From the cell containing the given text, extract its center point as [X, Y] coordinate. 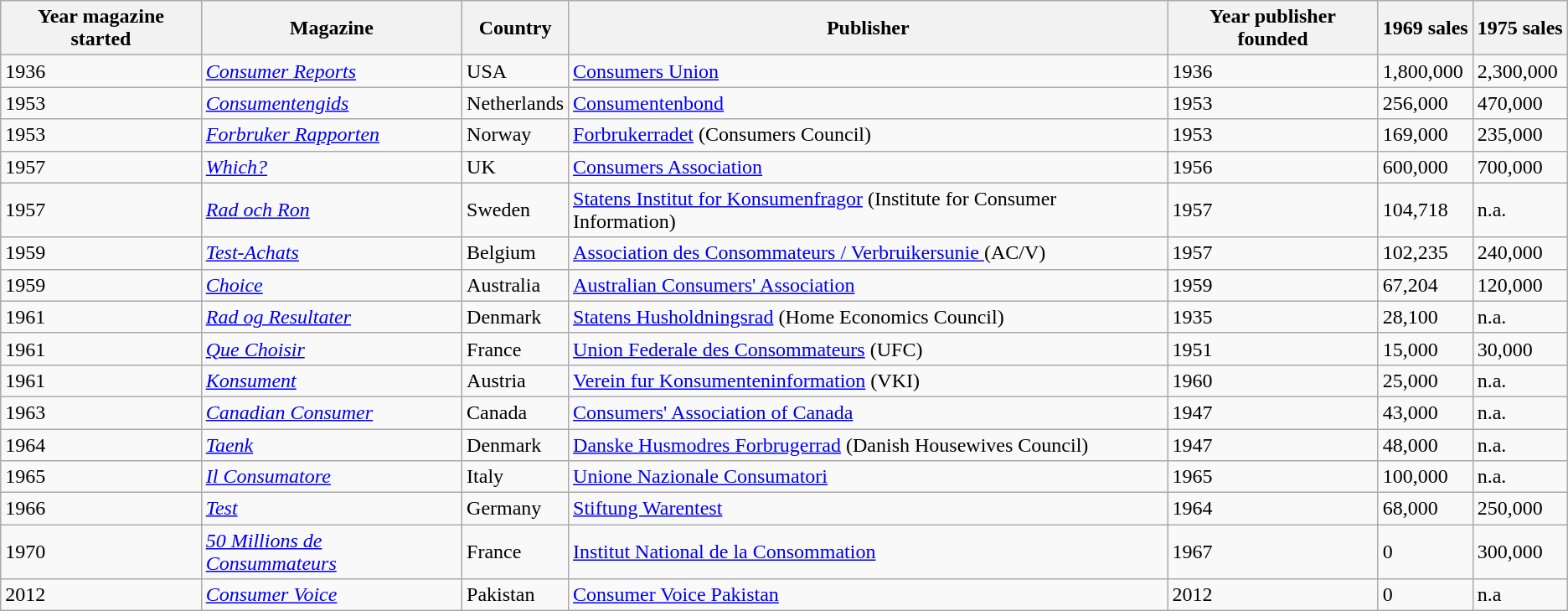
1935 [1273, 317]
25,000 [1426, 381]
235,000 [1519, 135]
Consumer Voice [332, 595]
Australia [516, 285]
Choice [332, 285]
68,000 [1426, 509]
470,000 [1519, 103]
Consumer Voice Pakistan [868, 595]
Consumers Union [868, 71]
Forbrukerradet (Consumers Council) [868, 135]
Danske Husmodres Forbrugerrad (Danish Housewives Council) [868, 445]
1969 sales [1426, 28]
Country [516, 28]
Forbruker Rapporten [332, 135]
Norway [516, 135]
Taenk [332, 445]
Que Choisir [332, 349]
600,000 [1426, 167]
2,300,000 [1519, 71]
240,000 [1519, 253]
1967 [1273, 551]
Verein fur Konsumenteninformation (VKI) [868, 381]
Germany [516, 509]
Pakistan [516, 595]
104,718 [1426, 210]
Stiftung Warentest [868, 509]
Canada [516, 412]
Consumentengids [332, 103]
120,000 [1519, 285]
Sweden [516, 210]
1970 [101, 551]
Which? [332, 167]
1966 [101, 509]
15,000 [1426, 349]
1975 sales [1519, 28]
Italy [516, 477]
Statens Institut for Konsumenfragor (Institute for Consumer Information) [868, 210]
Canadian Consumer [332, 412]
700,000 [1519, 167]
Year magazine started [101, 28]
1951 [1273, 349]
48,000 [1426, 445]
Institut National de la Consommation [868, 551]
Test [332, 509]
50 Millions de Consummateurs [332, 551]
Consumentenbond [868, 103]
100,000 [1426, 477]
1,800,000 [1426, 71]
Il Consumatore [332, 477]
43,000 [1426, 412]
Konsument [332, 381]
Unione Nazionale Consumatori [868, 477]
Rad og Resultater [332, 317]
Publisher [868, 28]
Year publisher founded [1273, 28]
Union Federale des Consommateurs (UFC) [868, 349]
Austria [516, 381]
Statens Husholdningsrad (Home Economics Council) [868, 317]
300,000 [1519, 551]
Magazine [332, 28]
Rad och Ron [332, 210]
28,100 [1426, 317]
Consumer Reports [332, 71]
1963 [101, 412]
169,000 [1426, 135]
Test-Achats [332, 253]
Australian Consumers' Association [868, 285]
n.a [1519, 595]
Belgium [516, 253]
256,000 [1426, 103]
USA [516, 71]
1956 [1273, 167]
UK [516, 167]
Consumers' Association of Canada [868, 412]
30,000 [1519, 349]
1960 [1273, 381]
Association des Consommateurs / Verbruikersunie (AC/V) [868, 253]
67,204 [1426, 285]
Netherlands [516, 103]
Consumers Association [868, 167]
250,000 [1519, 509]
102,235 [1426, 253]
